Identify which cell holds the provided text, then report its [x, y] central coordinate. 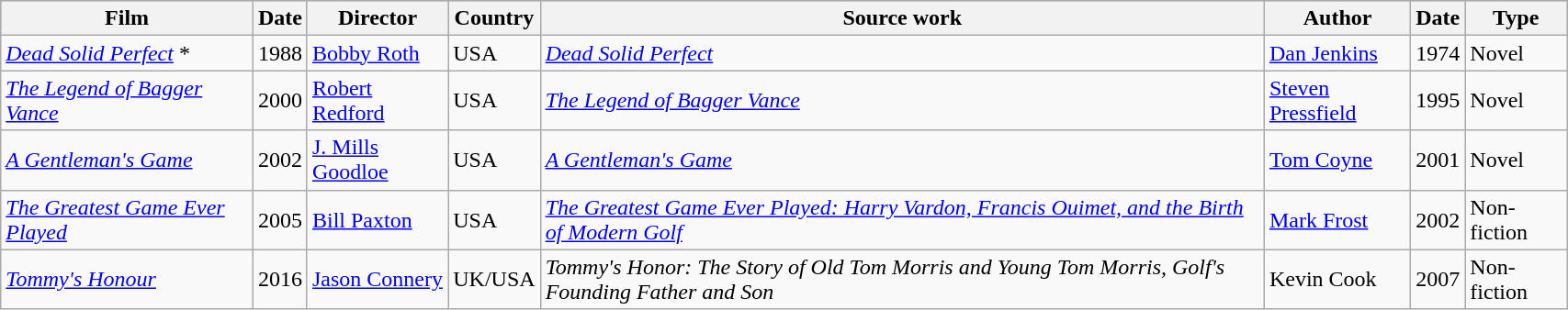
Tommy's Honor: The Story of Old Tom Morris and Young Tom Morris, Golf's Founding Father and Son [902, 279]
Tom Coyne [1337, 160]
The Greatest Game Ever Played: Harry Vardon, Francis Ouimet, and the Birth of Modern Golf [902, 220]
1974 [1438, 53]
Jason Connery [377, 279]
Country [494, 18]
2005 [279, 220]
Dan Jenkins [1337, 53]
Bobby Roth [377, 53]
The Greatest Game Ever Played [127, 220]
Film [127, 18]
2000 [279, 101]
Source work [902, 18]
Dead Solid Perfect [902, 53]
Author [1337, 18]
Type [1516, 18]
Mark Frost [1337, 220]
1988 [279, 53]
2016 [279, 279]
Director [377, 18]
Bill Paxton [377, 220]
2001 [1438, 160]
Steven Pressfield [1337, 101]
1995 [1438, 101]
UK/USA [494, 279]
Tommy's Honour [127, 279]
Dead Solid Perfect * [127, 53]
J. Mills Goodloe [377, 160]
Robert Redford [377, 101]
2007 [1438, 279]
Kevin Cook [1337, 279]
